Determine the [x, y] coordinate at the center of the cell enclosing the given text.  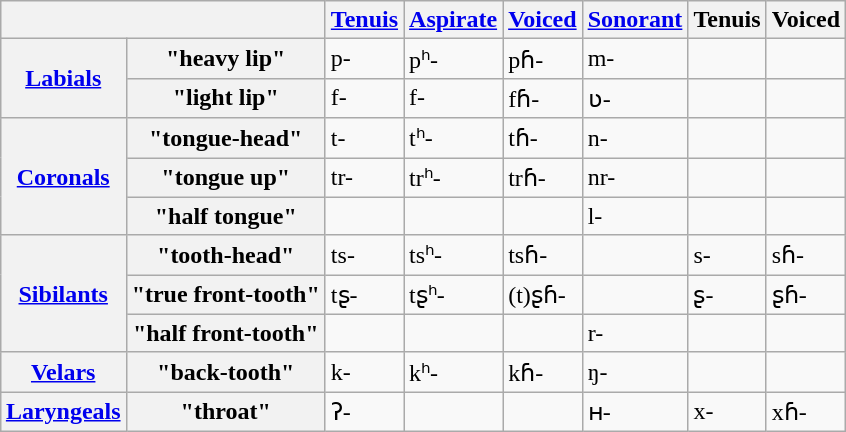
k- [364, 372]
"heavy lip" [226, 59]
Velars [63, 372]
(t)ʂɦ- [543, 295]
Labials [63, 78]
"tongue-head" [226, 138]
"true front-tooth" [226, 295]
"throat" [226, 412]
sɦ- [806, 255]
xɦ- [806, 412]
n- [635, 138]
ʔ- [364, 412]
Sonorant [635, 20]
ʋ- [635, 98]
Aspirate [454, 20]
kɦ- [543, 372]
nr- [635, 178]
m- [635, 59]
ts- [364, 255]
tsʰ- [454, 255]
"light lip" [226, 98]
kʰ- [454, 372]
Coronals [63, 176]
tʂʰ- [454, 295]
tʰ- [454, 138]
ʂɦ- [806, 295]
"tooth-head" [226, 255]
ʜ- [635, 412]
fɦ- [543, 98]
t- [364, 138]
"half tongue" [226, 216]
s- [727, 255]
"half front-tooth" [226, 333]
r- [635, 333]
Sibilants [63, 294]
Laryngeals [63, 412]
ʂ- [727, 295]
x- [727, 412]
tsɦ- [543, 255]
tɦ- [543, 138]
ŋ- [635, 372]
p- [364, 59]
"back-tooth" [226, 372]
l- [635, 216]
pɦ- [543, 59]
tʂ- [364, 295]
trʰ- [454, 178]
pʰ- [454, 59]
"tongue up" [226, 178]
trɦ- [543, 178]
tr- [364, 178]
